Identify which cell holds the provided text, then report its [x, y] central coordinate. 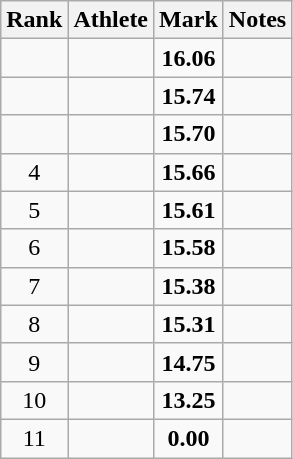
16.06 [189, 58]
15.31 [189, 324]
13.25 [189, 400]
10 [34, 400]
14.75 [189, 362]
6 [34, 248]
7 [34, 286]
0.00 [189, 438]
5 [34, 210]
Athlete [111, 20]
15.74 [189, 96]
11 [34, 438]
Mark [189, 20]
9 [34, 362]
4 [34, 172]
15.58 [189, 248]
15.61 [189, 210]
Notes [257, 20]
15.66 [189, 172]
15.70 [189, 134]
15.38 [189, 286]
8 [34, 324]
Rank [34, 20]
